For the text-containing cell, return its midpoint in (x, y) coordinate format. 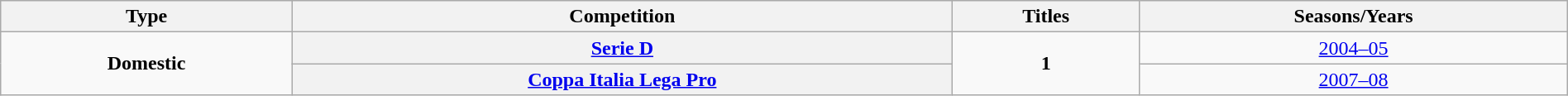
Titles (1045, 17)
Coppa Italia Lega Pro (622, 79)
1 (1045, 64)
Seasons/Years (1353, 17)
Domestic (147, 64)
Type (147, 17)
2007–08 (1353, 79)
Competition (622, 17)
Serie D (622, 48)
2004–05 (1353, 48)
